Return (X, Y) of the center of cell containing provided text 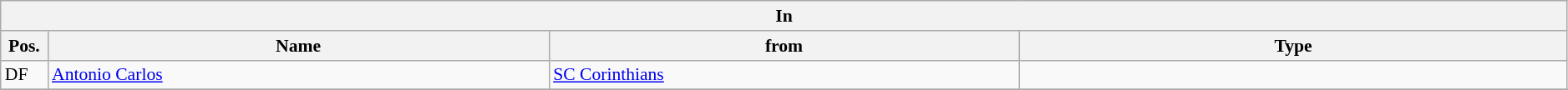
SC Corinthians (784, 75)
from (784, 46)
Pos. (24, 46)
Type (1293, 46)
In (784, 16)
Name (298, 46)
Antonio Carlos (298, 75)
DF (24, 75)
